Detect which cell encompasses the target text, then output its [x, y] center coordinate. 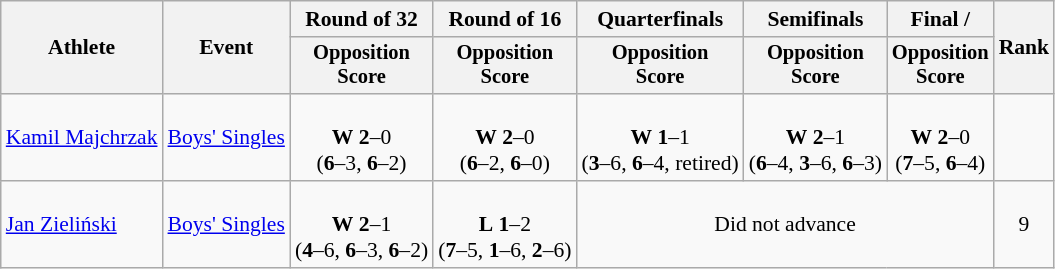
W 2–0 (7–5, 6–4) [940, 138]
Semifinals [816, 19]
Final / [940, 19]
Event [226, 48]
Rank [1024, 48]
W 2–0 (6–2, 6–0) [504, 138]
L 1–2 (7–5, 1–6, 2–6) [504, 224]
Athlete [82, 48]
Round of 16 [504, 19]
W 1–1 (3–6, 6–4, retired) [660, 138]
9 [1024, 224]
Kamil Majchrzak [82, 138]
Jan Zieliński [82, 224]
W 2–1 (6–4, 3–6, 6–3) [816, 138]
W 2–0 (6–3, 6–2) [362, 138]
Round of 32 [362, 19]
W 2–1 (4–6, 6–3, 6–2) [362, 224]
Quarterfinals [660, 19]
Did not advance [784, 224]
